From the cell containing the given text, extract its center point as (X, Y) coordinate. 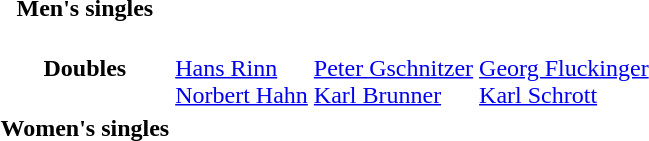
Hans RinnNorbert Hahn (242, 68)
Peter GschnitzerKarl Brunner (393, 68)
